Return [X, Y] of the center of cell containing provided text 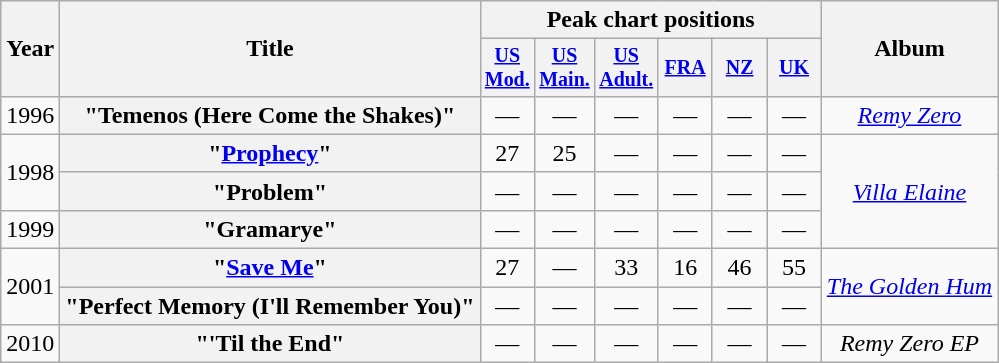
Peak chart positions [650, 20]
US Mod. [507, 68]
Remy Zero [909, 115]
"Gramarye" [270, 229]
Title [270, 49]
"Save Me" [270, 268]
FRA [685, 68]
1996 [30, 115]
"Prophecy" [270, 153]
55 [794, 268]
1998 [30, 172]
Remy Zero EP [909, 344]
Album [909, 49]
"Perfect Memory (I'll Remember You)" [270, 306]
US Adult. [626, 68]
46 [739, 268]
25 [564, 153]
Villa Elaine [909, 191]
NZ [739, 68]
1999 [30, 229]
"Temenos (Here Come the Shakes)" [270, 115]
UK [794, 68]
US Main. [564, 68]
2001 [30, 287]
16 [685, 268]
The Golden Hum [909, 287]
2010 [30, 344]
Year [30, 49]
"'Til the End" [270, 344]
"Problem" [270, 191]
33 [626, 268]
